Return the (X, Y) coordinate for the center point of the cell that contains the specified text.  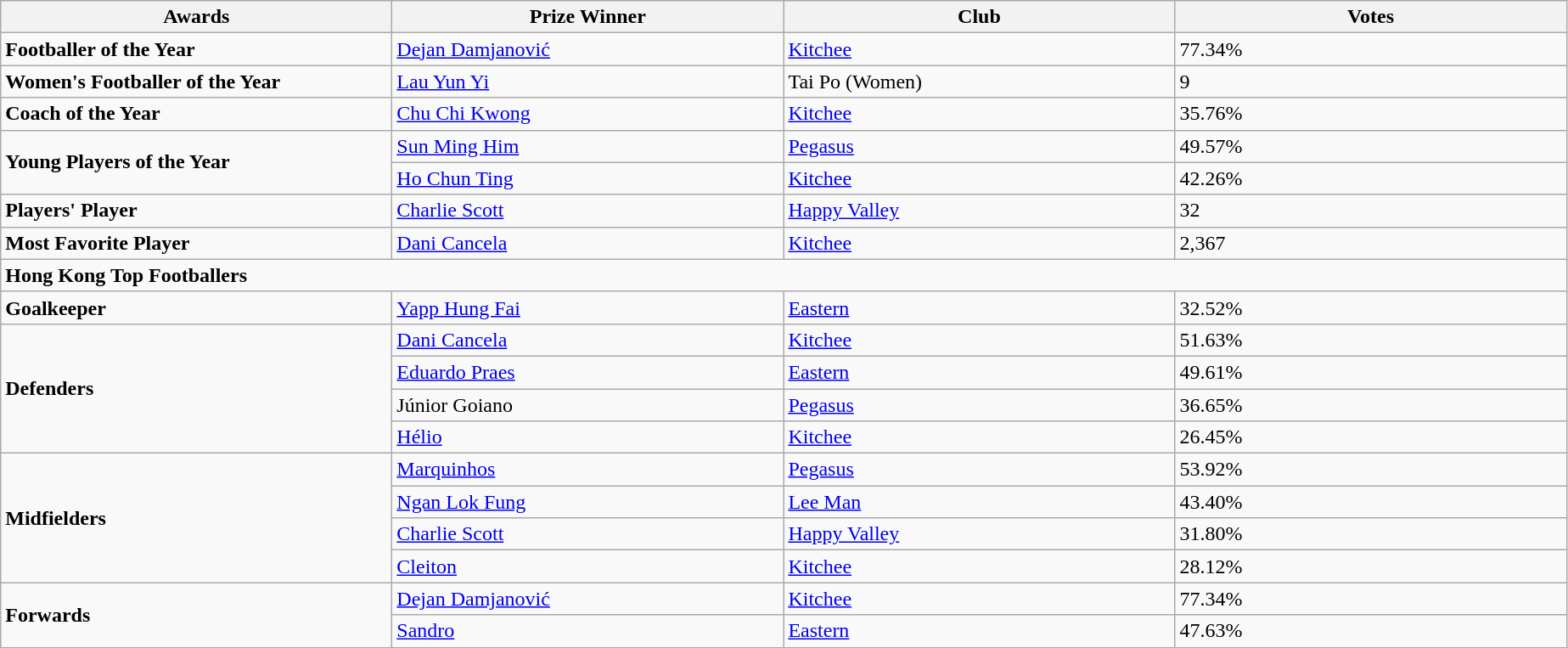
Eduardo Praes (587, 372)
Lee Man (980, 502)
Lau Yun Yi (587, 82)
Defenders (197, 388)
Forwards (197, 615)
35.76% (1370, 114)
51.63% (1370, 340)
Goalkeeper (197, 307)
49.61% (1370, 372)
31.80% (1370, 534)
Club (980, 17)
Hélio (587, 437)
Cleiton (587, 566)
28.12% (1370, 566)
53.92% (1370, 470)
Young Players of the Year (197, 162)
Coach of the Year (197, 114)
Júnior Goiano (587, 405)
42.26% (1370, 178)
Sun Ming Him (587, 146)
Midfielders (197, 518)
49.57% (1370, 146)
47.63% (1370, 631)
36.65% (1370, 405)
43.40% (1370, 502)
Votes (1370, 17)
Prize Winner (587, 17)
Hong Kong Top Footballers (784, 275)
Chu Chi Kwong (587, 114)
Awards (197, 17)
Tai Po (Women) (980, 82)
Ngan Lok Fung (587, 502)
9 (1370, 82)
2,367 (1370, 243)
32.52% (1370, 307)
Yapp Hung Fai (587, 307)
Footballer of the Year (197, 49)
Marquinhos (587, 470)
26.45% (1370, 437)
Sandro (587, 631)
Most Favorite Player (197, 243)
Ho Chun Ting (587, 178)
Players' Player (197, 211)
Women's Footballer of the Year (197, 82)
32 (1370, 211)
